Pinpoint the cell where the given text exists, returning its (X, Y) midpoint coordinate. 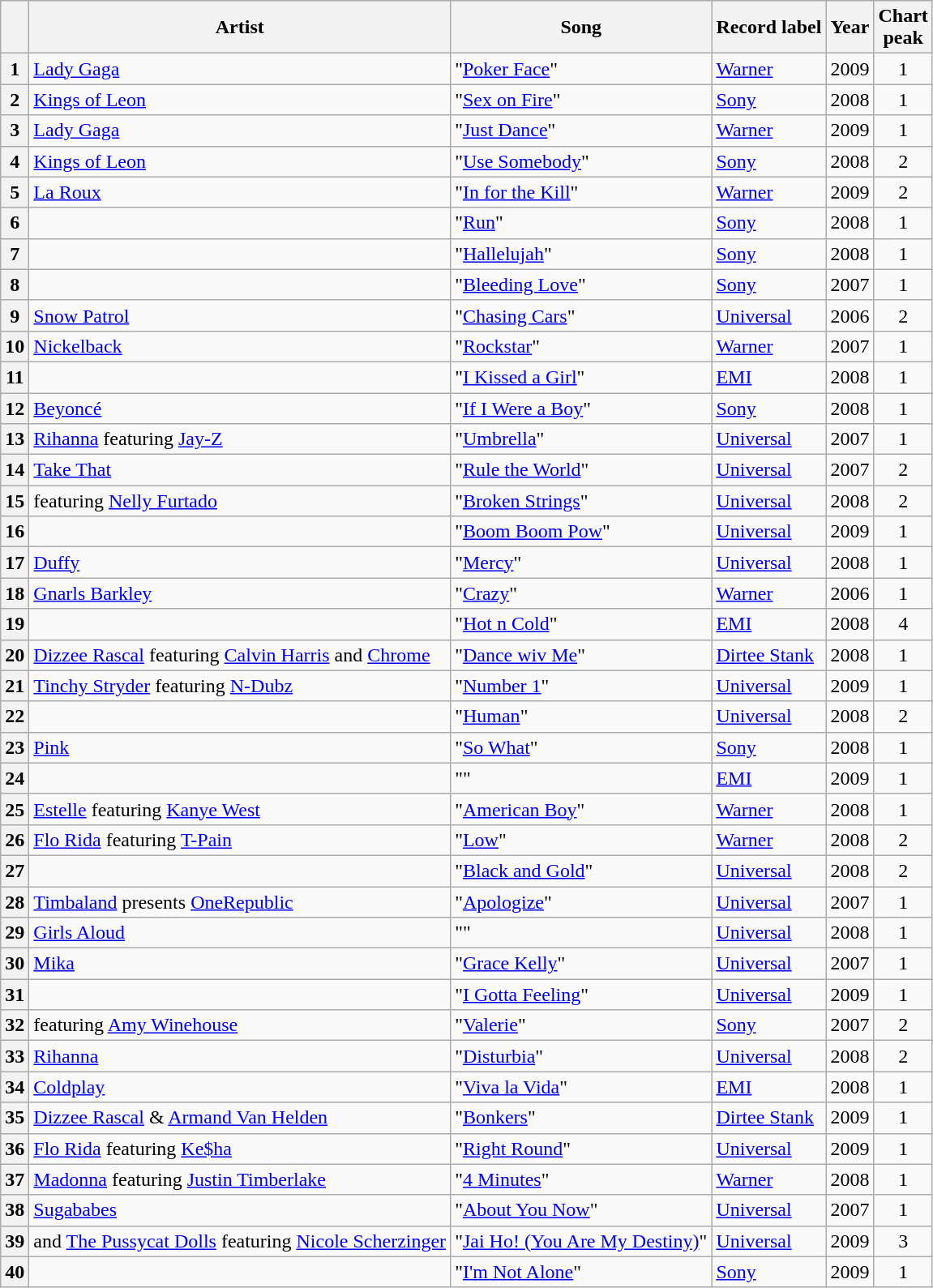
Estelle featuring Kanye West (240, 809)
Dizzee Rascal featuring Calvin Harris and Chrome (240, 655)
Snow Patrol (240, 315)
"Just Dance" (581, 131)
Coldplay (240, 1087)
34 (15, 1087)
Take That (240, 470)
"Grace Kelly" (581, 964)
Rihanna (240, 1056)
"Use Somebody" (581, 161)
32 (15, 1025)
5 (15, 192)
Artist (240, 28)
"I Kissed a Girl" (581, 377)
15 (15, 501)
11 (15, 377)
"American Boy" (581, 809)
Tinchy Stryder featuring N-Dubz (240, 686)
"Umbrella" (581, 439)
37 (15, 1179)
Year (850, 28)
25 (15, 809)
33 (15, 1056)
Timbaland presents OneRepublic (240, 902)
"Jai Ho! (You Are My Destiny)" (581, 1241)
10 (15, 346)
"Low" (581, 840)
18 (15, 593)
Record label (768, 28)
"Poker Face" (581, 69)
"If I Were a Boy" (581, 408)
"Rockstar" (581, 346)
"Viva la Vida" (581, 1087)
"Crazy" (581, 593)
31 (15, 995)
Beyoncé (240, 408)
22 (15, 717)
"Number 1" (581, 686)
"Right Round" (581, 1149)
"Human" (581, 717)
21 (15, 686)
"Boom Boom Pow" (581, 532)
Song (581, 28)
16 (15, 532)
24 (15, 778)
"Mercy" (581, 563)
"Disturbia" (581, 1056)
27 (15, 871)
"So What" (581, 747)
19 (15, 624)
"Sex on Fire" (581, 100)
6 (15, 223)
28 (15, 902)
14 (15, 470)
Duffy (240, 563)
36 (15, 1149)
"Chasing Cars" (581, 315)
"Dance wiv Me" (581, 655)
Sugababes (240, 1210)
Madonna featuring Justin Timberlake (240, 1179)
29 (15, 933)
"In for the Kill" (581, 192)
26 (15, 840)
"Broken Strings" (581, 501)
La Roux (240, 192)
and The Pussycat Dolls featuring Nicole Scherzinger (240, 1241)
featuring Amy Winehouse (240, 1025)
"I Gotta Feeling" (581, 995)
Rihanna featuring Jay-Z (240, 439)
"4 Minutes" (581, 1179)
Nickelback (240, 346)
"Bonkers" (581, 1118)
Flo Rida featuring Ke$ha (240, 1149)
Flo Rida featuring T-Pain (240, 840)
Chartpeak (903, 28)
Girls Aloud (240, 933)
"Hallelujah" (581, 254)
"I'm Not Alone" (581, 1272)
20 (15, 655)
9 (15, 315)
Mika (240, 964)
7 (15, 254)
"Apologize" (581, 902)
"Valerie" (581, 1025)
30 (15, 964)
Pink (240, 747)
13 (15, 439)
40 (15, 1272)
38 (15, 1210)
"About You Now" (581, 1210)
39 (15, 1241)
featuring Nelly Furtado (240, 501)
"Hot n Cold" (581, 624)
"Black and Gold" (581, 871)
12 (15, 408)
Gnarls Barkley (240, 593)
"Rule the World" (581, 470)
"Bleeding Love" (581, 285)
35 (15, 1118)
"Run" (581, 223)
8 (15, 285)
17 (15, 563)
Dizzee Rascal & Armand Van Helden (240, 1118)
23 (15, 747)
